Capture the cell that displays the provided text and extract its (x, y) central coordinate. 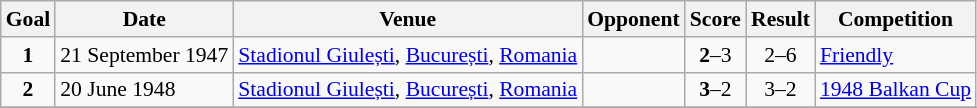
2 (28, 90)
Date (144, 19)
2–3 (716, 55)
2–6 (780, 55)
Opponent (634, 19)
21 September 1947 (144, 55)
20 June 1948 (144, 90)
Result (780, 19)
Score (716, 19)
Competition (896, 19)
Goal (28, 19)
Friendly (896, 55)
1948 Balkan Cup (896, 90)
Venue (408, 19)
1 (28, 55)
